Identify which cell holds the provided text, then report its [X, Y] central coordinate. 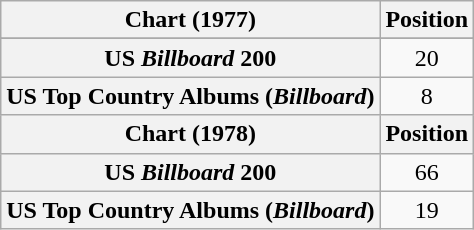
8 [427, 96]
66 [427, 172]
Chart (1978) [190, 134]
Chart (1977) [190, 20]
19 [427, 210]
20 [427, 58]
